Detect which cell encompasses the target text, then output its [x, y] center coordinate. 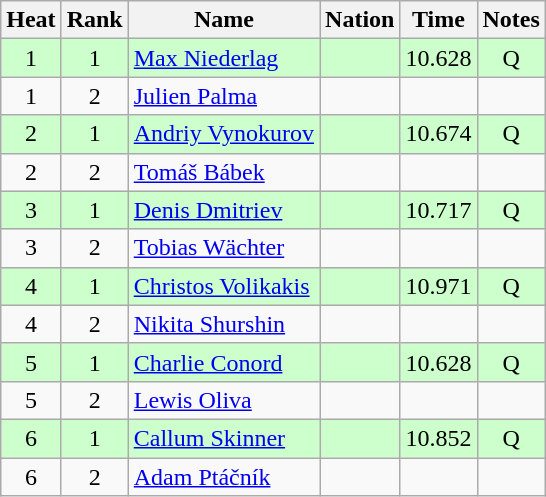
Nikita Shurshin [224, 324]
Tomáš Bábek [224, 172]
Name [224, 20]
Heat [31, 20]
10.971 [438, 286]
Tobias Wächter [224, 248]
10.674 [438, 134]
10.717 [438, 210]
Christos Volikakis [224, 286]
Notes [511, 20]
Rank [94, 20]
Julien Palma [224, 96]
Adam Ptáčník [224, 477]
Time [438, 20]
Lewis Oliva [224, 400]
Andriy Vynokurov [224, 134]
Callum Skinner [224, 438]
10.852 [438, 438]
Charlie Conord [224, 362]
Nation [360, 20]
Denis Dmitriev [224, 210]
Max Niederlag [224, 58]
